Extract the (X, Y) coordinate from the center of the cell holding the provided text.  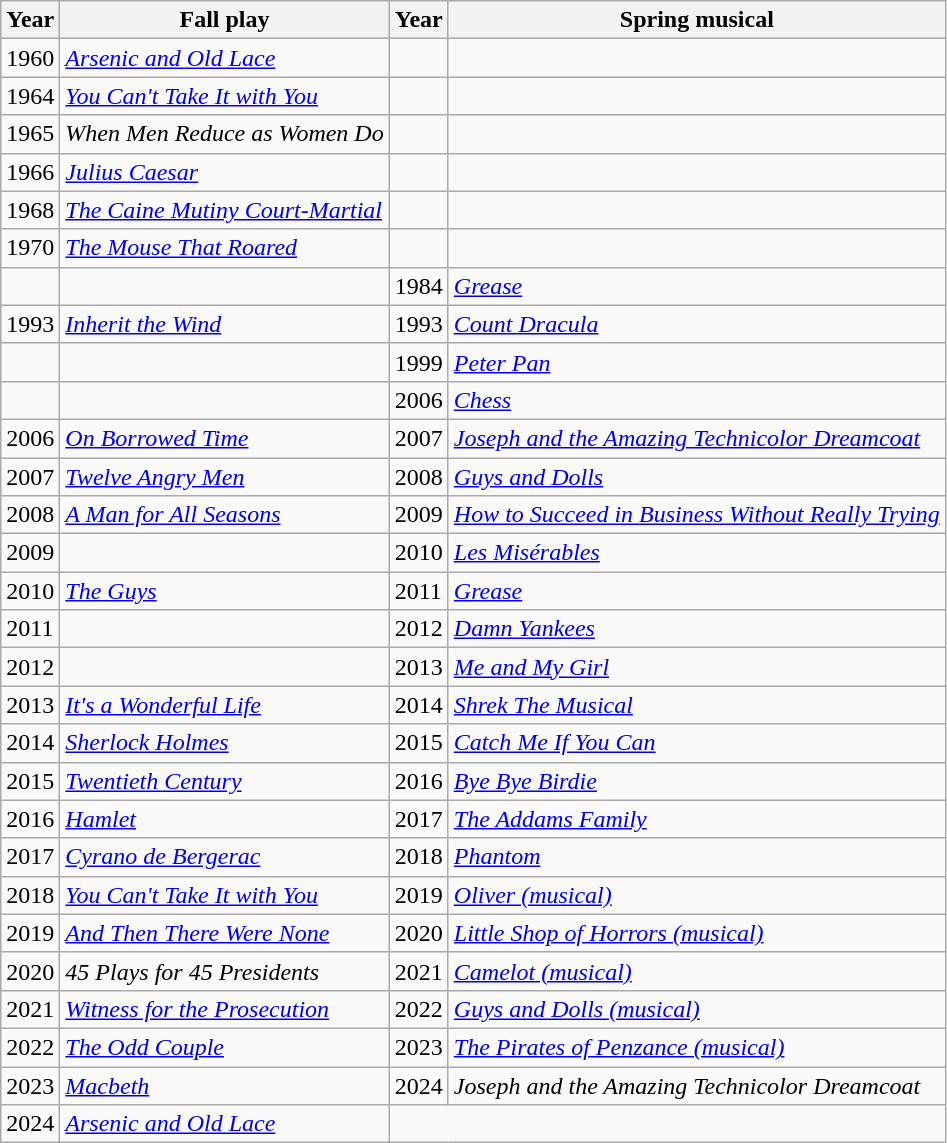
1968 (30, 210)
The Caine Mutiny Court-Martial (224, 210)
1960 (30, 58)
45 Plays for 45 Presidents (224, 971)
Guys and Dolls (musical) (696, 1009)
Camelot (musical) (696, 971)
Phantom (696, 857)
1999 (418, 362)
Les Misérables (696, 553)
On Borrowed Time (224, 438)
Me and My Girl (696, 667)
Guys and Dolls (696, 477)
It's a Wonderful Life (224, 705)
Damn Yankees (696, 629)
And Then There Were None (224, 933)
Twelve Angry Men (224, 477)
1966 (30, 172)
Oliver (musical) (696, 895)
Cyrano de Bergerac (224, 857)
The Mouse That Roared (224, 248)
Shrek The Musical (696, 705)
Witness for the Prosecution (224, 1009)
Count Dracula (696, 324)
Sherlock Holmes (224, 743)
Catch Me If You Can (696, 743)
Little Shop of Horrors (musical) (696, 933)
1984 (418, 286)
Bye Bye Birdie (696, 781)
1970 (30, 248)
Julius Caesar (224, 172)
Hamlet (224, 819)
Macbeth (224, 1085)
How to Succeed in Business Without Really Trying (696, 515)
The Addams Family (696, 819)
1964 (30, 96)
1965 (30, 134)
Peter Pan (696, 362)
The Pirates of Penzance (musical) (696, 1047)
Spring musical (696, 20)
When Men Reduce as Women Do (224, 134)
The Guys (224, 591)
Twentieth Century (224, 781)
Fall play (224, 20)
A Man for All Seasons (224, 515)
The Odd Couple (224, 1047)
Inherit the Wind (224, 324)
Chess (696, 400)
